Determine the (X, Y) coordinate at the center of the cell enclosing the given text.  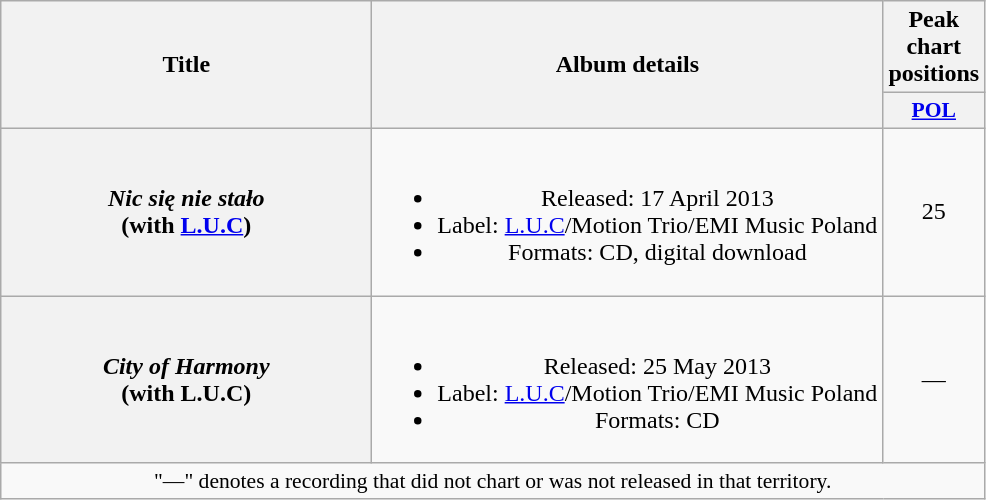
POL (934, 111)
Title (186, 65)
"—" denotes a recording that did not chart or was not released in that territory. (493, 481)
Album details (628, 65)
25 (934, 212)
— (934, 380)
Released: 17 April 2013Label: L.U.C/Motion Trio/EMI Music PolandFormats: CD, digital download (628, 212)
Released: 25 May 2013Label: L.U.C/Motion Trio/EMI Music PolandFormats: CD (628, 380)
Peak chart positions (934, 47)
Nic się nie stało(with L.U.C) (186, 212)
City of Harmony(with L.U.C) (186, 380)
